Scan for the cell matching the given text and deliver its (x, y) coordinate at center. 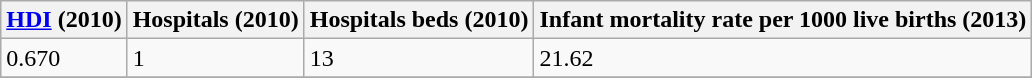
21.62 (783, 58)
Hospitals (2010) (216, 20)
0.670 (64, 58)
13 (419, 58)
HDI (2010) (64, 20)
Hospitals beds (2010) (419, 20)
1 (216, 58)
Infant mortality rate per 1000 live births (2013) (783, 20)
